Output the (x, y) coordinate of the center of the cell containing the given text.  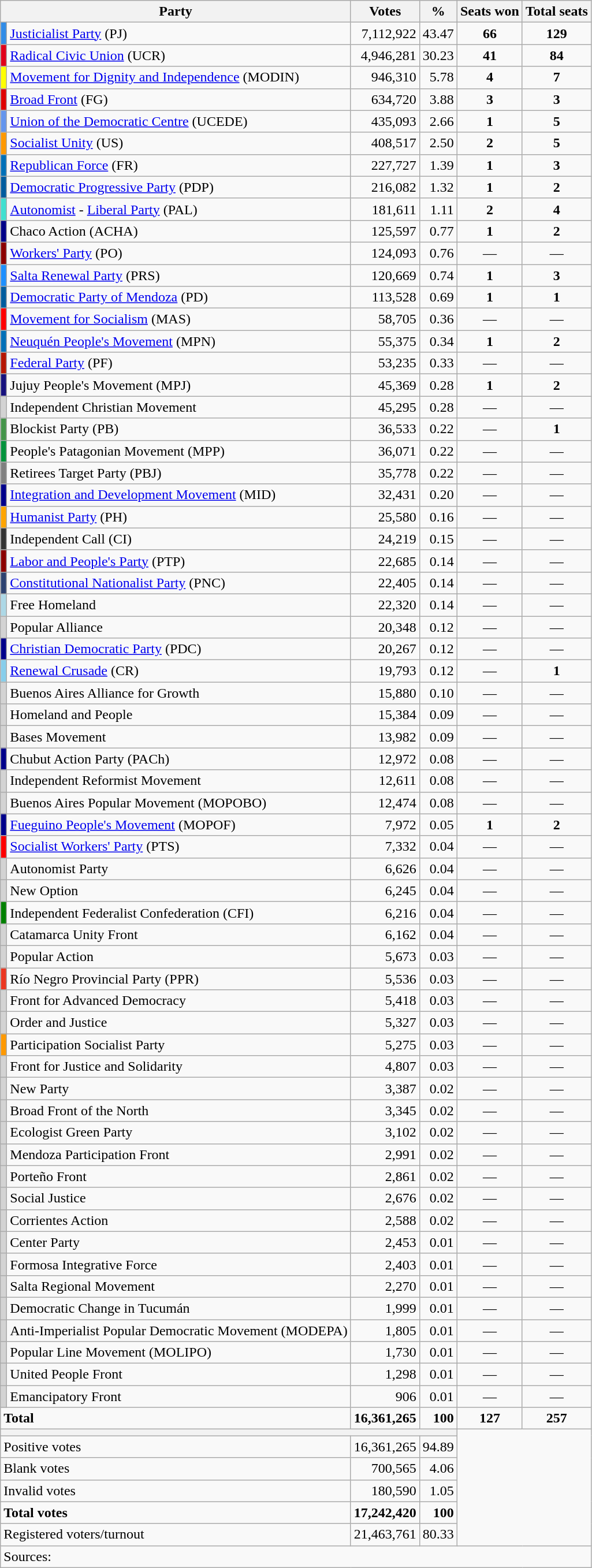
3.88 (438, 99)
4.06 (438, 1469)
0.69 (438, 297)
Independent Reformist Movement (179, 781)
946,310 (385, 77)
3,345 (385, 1111)
Party (176, 12)
80.33 (438, 1535)
216,082 (385, 187)
7,332 (385, 847)
257 (557, 1418)
2,588 (385, 1220)
0.36 (438, 319)
Broad Front of the North (179, 1111)
Salta Renewal Party (PRS) (179, 275)
13,982 (385, 737)
Chubut Action Party (PACh) (179, 759)
Blank votes (176, 1469)
84 (557, 55)
Federal Party (PF) (179, 363)
Porteño Front (179, 1176)
Democratic Party of Mendoza (PD) (179, 297)
Renewal Crusade (CR) (179, 671)
435,093 (385, 121)
1,298 (385, 1375)
Emancipatory Front (179, 1396)
Constitutional Nationalist Party (PNC) (179, 583)
1.39 (438, 165)
Total seats (557, 12)
0.77 (438, 231)
7,112,922 (385, 33)
Bases Movement (179, 737)
Front for Advanced Democracy (179, 1001)
127 (490, 1418)
Corrientes Action (179, 1220)
Chaco Action (ACHA) (179, 231)
2,676 (385, 1198)
Front for Justice and Solidarity (179, 1067)
21,463,761 (385, 1535)
5,327 (385, 1023)
22,320 (385, 605)
45,295 (385, 407)
1,805 (385, 1330)
Independent Christian Movement (179, 407)
Buenos Aires Popular Movement (MOPOBO) (179, 803)
% (438, 12)
25,580 (385, 517)
2.50 (438, 143)
181,611 (385, 209)
3,387 (385, 1089)
6,245 (385, 891)
120,669 (385, 275)
Radical Civic Union (UCR) (179, 55)
Fueguino People's Movement (MOPOF) (179, 825)
0.20 (438, 495)
45,369 (385, 385)
124,093 (385, 253)
Jujuy People's Movement (MPJ) (179, 385)
22,685 (385, 561)
Independent Federalist Confederation (CFI) (179, 913)
125,597 (385, 231)
20,267 (385, 649)
15,880 (385, 693)
41 (490, 55)
227,727 (385, 165)
2,453 (385, 1242)
Salta Regional Movement (179, 1286)
Popular Alliance (179, 627)
Ecologist Green Party (179, 1133)
0.16 (438, 517)
Order and Justice (179, 1023)
7 (557, 77)
19,793 (385, 671)
3,102 (385, 1133)
5,673 (385, 956)
Democratic Progressive Party (PDP) (179, 187)
2,861 (385, 1176)
Republican Force (FR) (179, 165)
Center Party (179, 1242)
Autonomist - Liberal Party (PAL) (179, 209)
6,162 (385, 934)
Formosa Integrative Force (179, 1264)
20,348 (385, 627)
Río Negro Provincial Party (PPR) (179, 979)
Participation Socialist Party (179, 1045)
Christian Democratic Party (PDC) (179, 649)
Votes (385, 12)
Independent Call (CI) (179, 539)
5,418 (385, 1001)
Socialist Unity (US) (179, 143)
5,275 (385, 1045)
Seats won (490, 12)
Socialist Workers' Party (PTS) (179, 847)
Workers' Party (PO) (179, 253)
4,807 (385, 1067)
24,219 (385, 539)
0.74 (438, 275)
32,431 (385, 495)
17,242,420 (385, 1513)
Broad Front (FG) (179, 99)
2,403 (385, 1264)
129 (557, 33)
35,778 (385, 473)
906 (385, 1396)
5,536 (385, 979)
Neuquén People's Movement (MPN) (179, 341)
Autonomist Party (179, 869)
Humanist Party (PH) (179, 517)
Popular Action (179, 956)
People's Patagonian Movement (MPP) (179, 451)
Union of the Democratic Centre (UCEDE) (179, 121)
5.78 (438, 77)
66 (490, 33)
6,626 (385, 869)
1,730 (385, 1353)
2,991 (385, 1154)
0.34 (438, 341)
Mendoza Participation Front (179, 1154)
15,384 (385, 715)
New Option (179, 891)
United People Front (179, 1375)
Buenos Aires Alliance for Growth (179, 693)
180,590 (385, 1491)
Homeland and People (179, 715)
Blockist Party (PB) (179, 429)
4,946,281 (385, 55)
113,528 (385, 297)
22,405 (385, 583)
Sources: (296, 1556)
700,565 (385, 1469)
Anti-Imperialist Popular Democratic Movement (MODEPA) (179, 1330)
2,270 (385, 1286)
1.05 (438, 1491)
0.05 (438, 825)
Movement for Socialism (MAS) (179, 319)
30.23 (438, 55)
Registered voters/turnout (176, 1535)
94.89 (438, 1447)
Democratic Change in Tucumán (179, 1308)
53,235 (385, 363)
36,533 (385, 429)
634,720 (385, 99)
Popular Line Movement (MOLIPO) (179, 1353)
0.33 (438, 363)
Positive votes (176, 1447)
Social Justice (179, 1198)
2.66 (438, 121)
58,705 (385, 319)
Integration and Development Movement (MID) (179, 495)
1.32 (438, 187)
6,216 (385, 913)
12,972 (385, 759)
Catamarca Unity Front (179, 934)
55,375 (385, 341)
7,972 (385, 825)
Free Homeland (179, 605)
1.11 (438, 209)
New Party (179, 1089)
36,071 (385, 451)
Labor and People's Party (PTP) (179, 561)
0.10 (438, 693)
Total (176, 1418)
Invalid votes (176, 1491)
Total votes (176, 1513)
12,474 (385, 803)
Movement for Dignity and Independence (MODIN) (179, 77)
Retirees Target Party (PBJ) (179, 473)
1,999 (385, 1308)
Justicialist Party (PJ) (179, 33)
408,517 (385, 143)
12,611 (385, 781)
0.76 (438, 253)
0.15 (438, 539)
43.47 (438, 33)
